Scan for the cell matching the given text and deliver its (X, Y) coordinate at center. 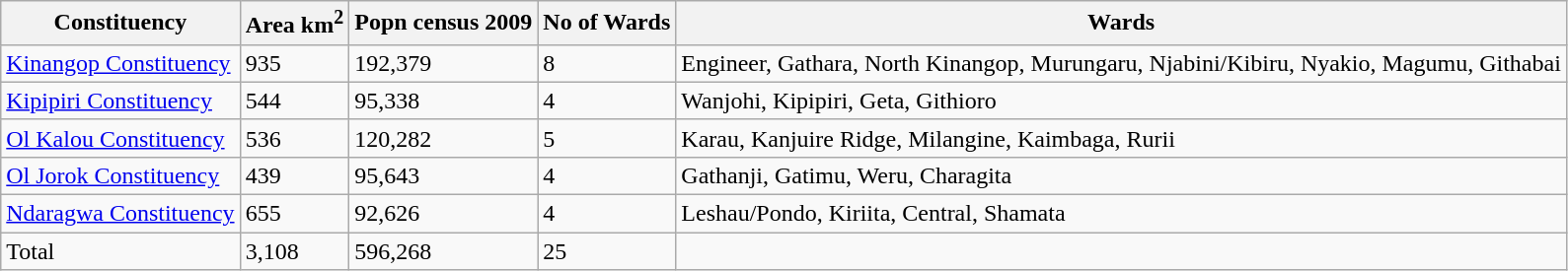
25 (607, 251)
Total (120, 251)
92,626 (444, 214)
Gathanji, Gatimu, Weru, Charagita (1121, 175)
No of Wards (607, 24)
192,379 (444, 63)
Ol Jorok Constituency (120, 175)
Ol Kalou Constituency (120, 138)
5 (607, 138)
8 (607, 63)
95,643 (444, 175)
Leshau/Pondo, Kiriita, Central, Shamata (1121, 214)
Wards (1121, 24)
Karau, Kanjuire Ridge, Milangine, Kaimbaga, Rurii (1121, 138)
935 (294, 63)
Engineer, Gathara, North Kinangop, Murungaru, Njabini/Kibiru, Nyakio, Magumu, Githabai (1121, 63)
Ndaragwa Constituency (120, 214)
Kipipiri Constituency (120, 101)
Kinangop Constituency (120, 63)
544 (294, 101)
3,108 (294, 251)
95,338 (444, 101)
Area km2 (294, 24)
Popn census 2009 (444, 24)
120,282 (444, 138)
536 (294, 138)
655 (294, 214)
Constituency (120, 24)
596,268 (444, 251)
Wanjohi, Kipipiri, Geta, Githioro (1121, 101)
439 (294, 175)
